Return (X, Y) of the center of cell containing provided text 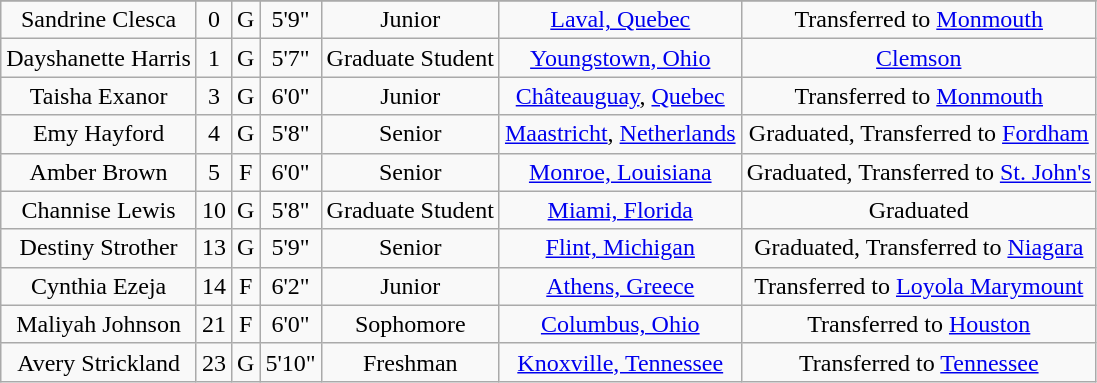
Channise Lewis (99, 210)
Taisha Exanor (99, 96)
Châteauguay, Quebec (620, 96)
Maliyah Johnson (99, 324)
4 (214, 134)
5'7" (290, 58)
5'10" (290, 362)
0 (214, 20)
Graduated, Transferred to Fordham (918, 134)
Flint, Michigan (620, 248)
Clemson (918, 58)
Athens, Greece (620, 286)
Miami, Florida (620, 210)
6'2" (290, 286)
Avery Strickland (99, 362)
21 (214, 324)
Destiny Strother (99, 248)
Monroe, Louisiana (620, 172)
14 (214, 286)
Columbus, Ohio (620, 324)
Graduated (918, 210)
Graduated, Transferred to St. John's (918, 172)
Maastricht, Netherlands (620, 134)
5 (214, 172)
Cynthia Ezeja (99, 286)
Knoxville, Tennessee (620, 362)
Freshman (410, 362)
Graduated, Transferred to Niagara (918, 248)
Transferred to Tennessee (918, 362)
Transferred to Houston (918, 324)
1 (214, 58)
Dayshanette Harris (99, 58)
13 (214, 248)
Sophomore (410, 324)
Laval, Quebec (620, 20)
Emy Hayford (99, 134)
Transferred to Loyola Marymount (918, 286)
10 (214, 210)
3 (214, 96)
23 (214, 362)
Sandrine Clesca (99, 20)
Amber Brown (99, 172)
Youngstown, Ohio (620, 58)
